Scan for the cell matching the given text and deliver its (X, Y) coordinate at center. 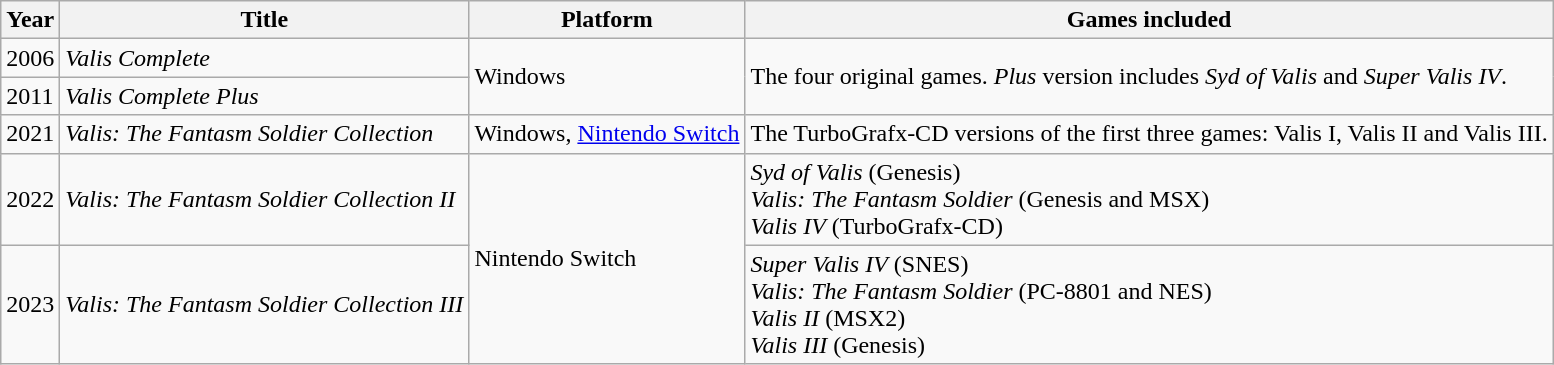
Windows (607, 77)
Nintendo Switch (607, 258)
Year (30, 20)
Valis Complete (264, 58)
Windows, Nintendo Switch (607, 134)
Valis: The Fantasm Soldier Collection III (264, 304)
Super Valis IV (SNES)Valis: The Fantasm Soldier (PC-8801 and NES)Valis II (MSX2)Valis III (Genesis) (1149, 304)
Syd of Valis (Genesis)Valis: The Fantasm Soldier (Genesis and MSX)Valis IV (TurboGrafx-CD) (1149, 199)
2011 (30, 96)
Games included (1149, 20)
2021 (30, 134)
2023 (30, 304)
Title (264, 20)
2006 (30, 58)
Platform (607, 20)
The TurboGrafx-CD versions of the first three games: Valis I, Valis II and Valis III. (1149, 134)
Valis: The Fantasm Soldier Collection II (264, 199)
The four original games. Plus version includes Syd of Valis and Super Valis IV. (1149, 77)
2022 (30, 199)
Valis: The Fantasm Soldier Collection (264, 134)
Valis Complete Plus (264, 96)
